Return (x, y) of the center of cell containing provided text 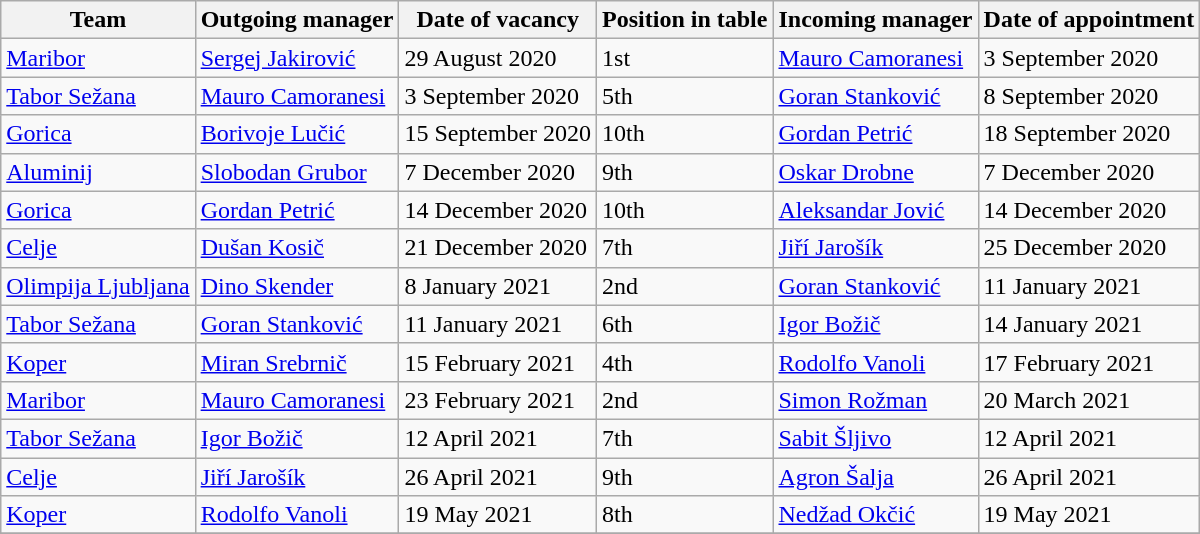
Aleksandar Jović (876, 210)
Date of vacancy (498, 20)
4th (685, 362)
Sabit Šljivo (876, 438)
Dušan Kosič (297, 248)
Borivoje Lučić (297, 134)
Team (98, 20)
8 September 2020 (1089, 96)
15 September 2020 (498, 134)
18 September 2020 (1089, 134)
21 December 2020 (498, 248)
25 December 2020 (1089, 248)
Agron Šalja (876, 477)
Slobodan Grubor (297, 172)
Outgoing manager (297, 20)
Date of appointment (1089, 20)
Miran Srebrnič (297, 362)
Simon Rožman (876, 400)
Incoming manager (876, 20)
1st (685, 58)
6th (685, 324)
Aluminij (98, 172)
29 August 2020 (498, 58)
8 January 2021 (498, 286)
23 February 2021 (498, 400)
17 February 2021 (1089, 362)
Oskar Drobne (876, 172)
8th (685, 515)
20 March 2021 (1089, 400)
14 January 2021 (1089, 324)
Sergej Jakirović (297, 58)
Position in table (685, 20)
Nedžad Okčić (876, 515)
Dino Skender (297, 286)
5th (685, 96)
15 February 2021 (498, 362)
Olimpija Ljubljana (98, 286)
